Find where the given text appears and provide that cell's center as [X, Y] coordinate. 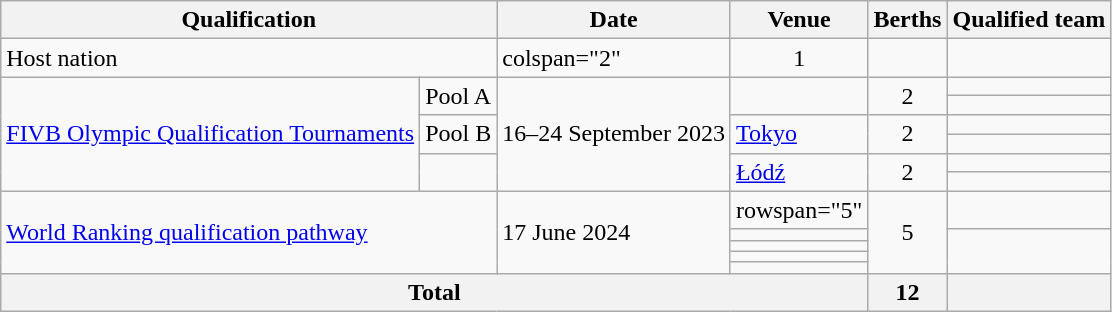
Pool A [458, 96]
Total [434, 292]
16–24 September 2023 [614, 134]
17 June 2024 [614, 232]
5 [908, 232]
Łódź [799, 172]
Pool B [458, 134]
rowspan="5" [799, 210]
12 [908, 292]
FIVB Olympic Qualification Tournaments [210, 134]
World Ranking qualification pathway [249, 232]
Venue [799, 20]
Berths [908, 20]
Tokyo [799, 134]
Qualified team [1029, 20]
colspan="2" [614, 58]
Date [614, 20]
1 [799, 58]
Qualification [249, 20]
Host nation [249, 58]
